Scan for the cell matching the given text and deliver its (x, y) coordinate at center. 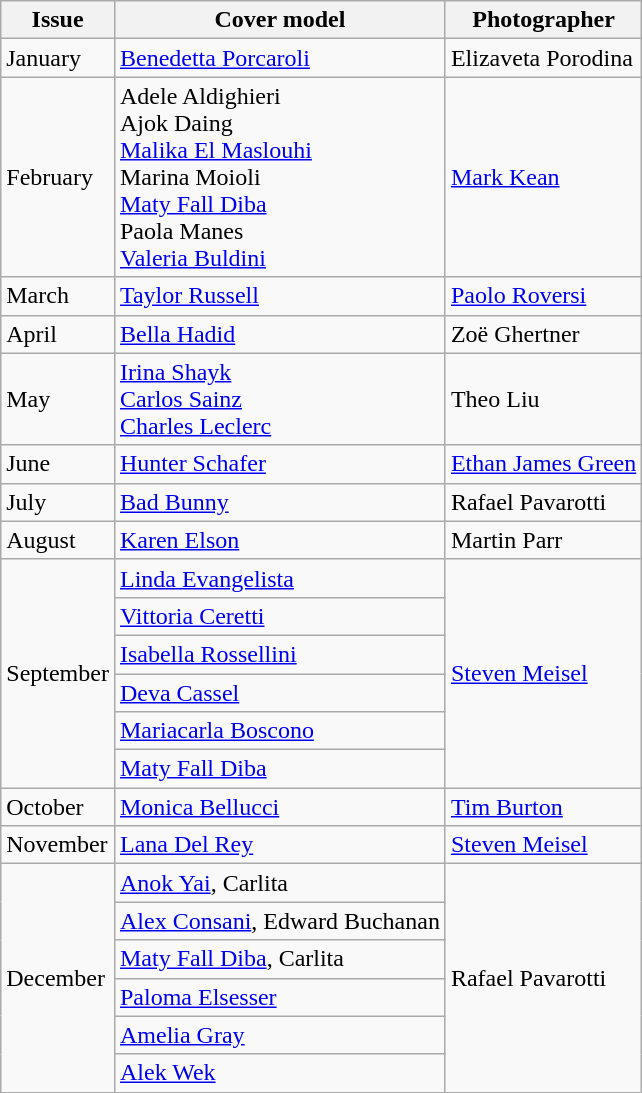
Mariacarla Boscono (280, 731)
Isabella Rossellini (280, 654)
Amelia Gray (280, 1035)
Paloma Elsesser (280, 997)
Zoë Ghertner (543, 334)
Irina Shayk Carlos Sainz Charles Leclerc (280, 399)
April (58, 334)
Lana Del Rey (280, 845)
Ethan James Green (543, 464)
Issue (58, 20)
Alex Consani, Edward Buchanan (280, 921)
Maty Fall Diba (280, 769)
February (58, 177)
Taylor Russell (280, 296)
Benedetta Porcaroli (280, 58)
Tim Burton (543, 807)
Bad Bunny (280, 502)
October (58, 807)
Photographer (543, 20)
Cover model (280, 20)
Karen Elson (280, 540)
Mark Kean (543, 177)
August (58, 540)
Theo Liu (543, 399)
Alek Wek (280, 1073)
Maty Fall Diba, Carlita (280, 959)
Anok Yai, Carlita (280, 883)
Adele Aldighieri Ajok Daing Malika El Maslouhi Marina Moioli Maty Fall Diba Paola Manes Valeria Buldini (280, 177)
Hunter Schafer (280, 464)
Paolo Roversi (543, 296)
January (58, 58)
Martin Parr (543, 540)
September (58, 673)
July (58, 502)
May (58, 399)
June (58, 464)
November (58, 845)
December (58, 978)
Vittoria Ceretti (280, 616)
Monica Bellucci (280, 807)
Elizaveta Porodina (543, 58)
Linda Evangelista (280, 578)
Deva Cassel (280, 693)
Bella Hadid (280, 334)
March (58, 296)
